Provide the [X, Y] coordinate of the cell's center where the given text is located.  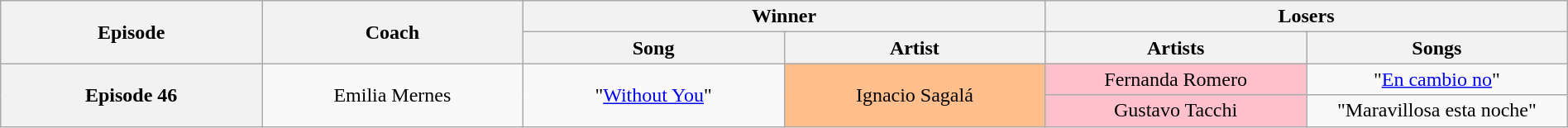
Artists [1176, 48]
"Without You" [653, 95]
Fernanda Romero [1176, 79]
Songs [1437, 48]
Gustavo Tacchi [1176, 111]
Episode [131, 32]
Losers [1307, 17]
Ignacio Sagalá [915, 95]
"Maravillosa esta noche" [1437, 111]
Artist [915, 48]
"En cambio no" [1437, 79]
Episode 46 [131, 95]
Winner [784, 17]
Emilia Mernes [392, 95]
Song [653, 48]
Coach [392, 32]
